Provide the [X, Y] coordinate of the cell's center where the given text is located.  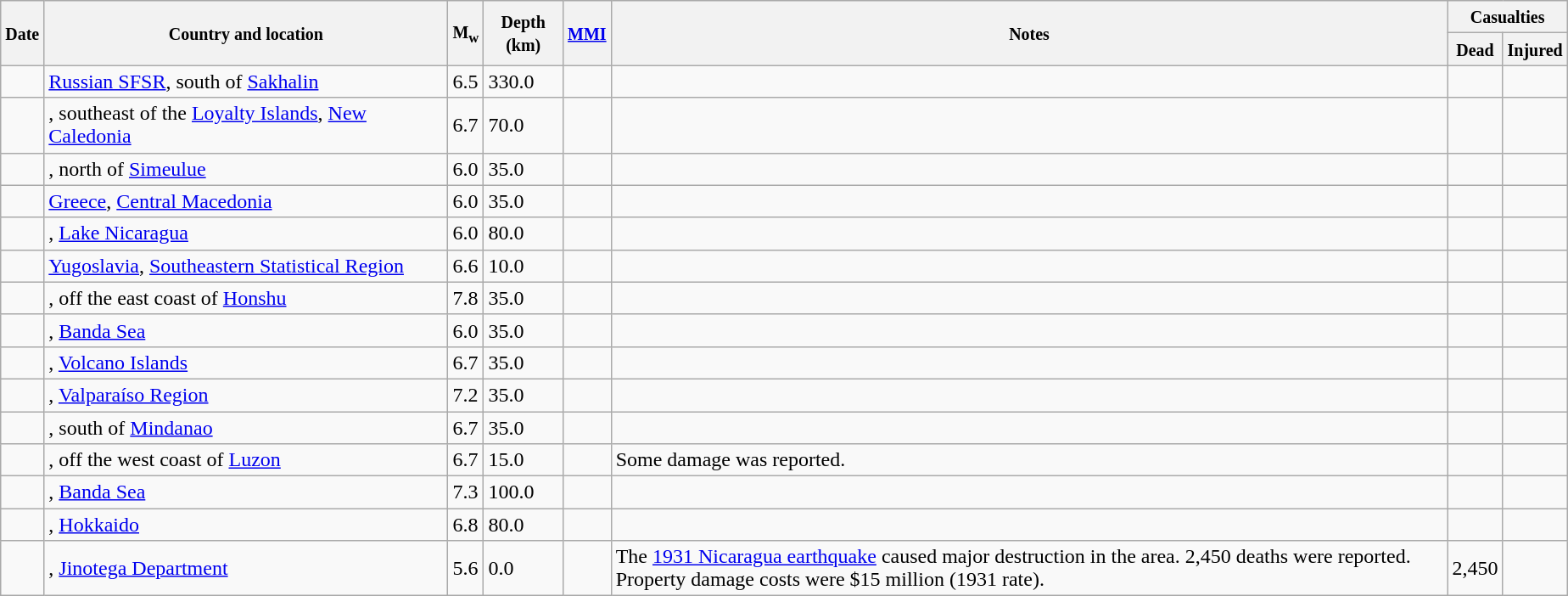
5.6 [466, 569]
Russian SFSR, south of Sakhalin [246, 82]
Country and location [246, 33]
Depth (km) [524, 33]
, southeast of the Loyalty Islands, New Caledonia [246, 126]
6.5 [466, 82]
100.0 [524, 492]
Injured [1535, 49]
Some damage was reported. [1029, 460]
Mw [466, 33]
7.2 [466, 395]
Date [22, 33]
7.3 [466, 492]
15.0 [524, 460]
, Valparaíso Region [246, 395]
70.0 [524, 126]
Yugoslavia, Southeastern Statistical Region [246, 266]
MMI [587, 33]
, off the east coast of Honshu [246, 298]
, Jinotega Department [246, 569]
The 1931 Nicaragua earthquake caused major destruction in the area. 2,450 deaths were reported. Property damage costs were $15 million (1931 rate). [1029, 569]
6.8 [466, 525]
6.6 [466, 266]
7.8 [466, 298]
Greece, Central Macedonia [246, 201]
, north of Simeulue [246, 169]
, Volcano Islands [246, 363]
10.0 [524, 266]
Casualties [1507, 17]
, Lake Nicaragua [246, 233]
2,450 [1475, 569]
, Hokkaido [246, 525]
, south of Mindanao [246, 427]
330.0 [524, 82]
Notes [1029, 33]
0.0 [524, 569]
Dead [1475, 49]
, off the west coast of Luzon [246, 460]
